Return (X, Y) of the center of cell containing provided text 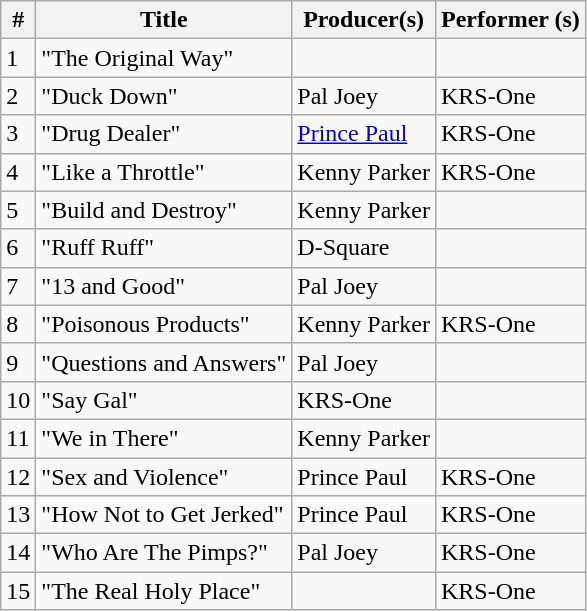
"How Not to Get Jerked" (164, 515)
"Like a Throttle" (164, 172)
10 (18, 400)
Performer (s) (510, 20)
1 (18, 58)
7 (18, 286)
9 (18, 362)
"Say Gal" (164, 400)
# (18, 20)
6 (18, 248)
"Sex and Violence" (164, 477)
"We in There" (164, 438)
D-Square (364, 248)
3 (18, 134)
"Who Are The Pimps?" (164, 553)
5 (18, 210)
"The Original Way" (164, 58)
"Questions and Answers" (164, 362)
"The Real Holy Place" (164, 591)
11 (18, 438)
2 (18, 96)
"Ruff Ruff" (164, 248)
15 (18, 591)
Producer(s) (364, 20)
"Drug Dealer" (164, 134)
"Build and Destroy" (164, 210)
8 (18, 324)
12 (18, 477)
"13 and Good" (164, 286)
4 (18, 172)
14 (18, 553)
"Poisonous Products" (164, 324)
"Duck Down" (164, 96)
13 (18, 515)
Title (164, 20)
